Locate the cell with the specified text and output its [x, y] center coordinate. 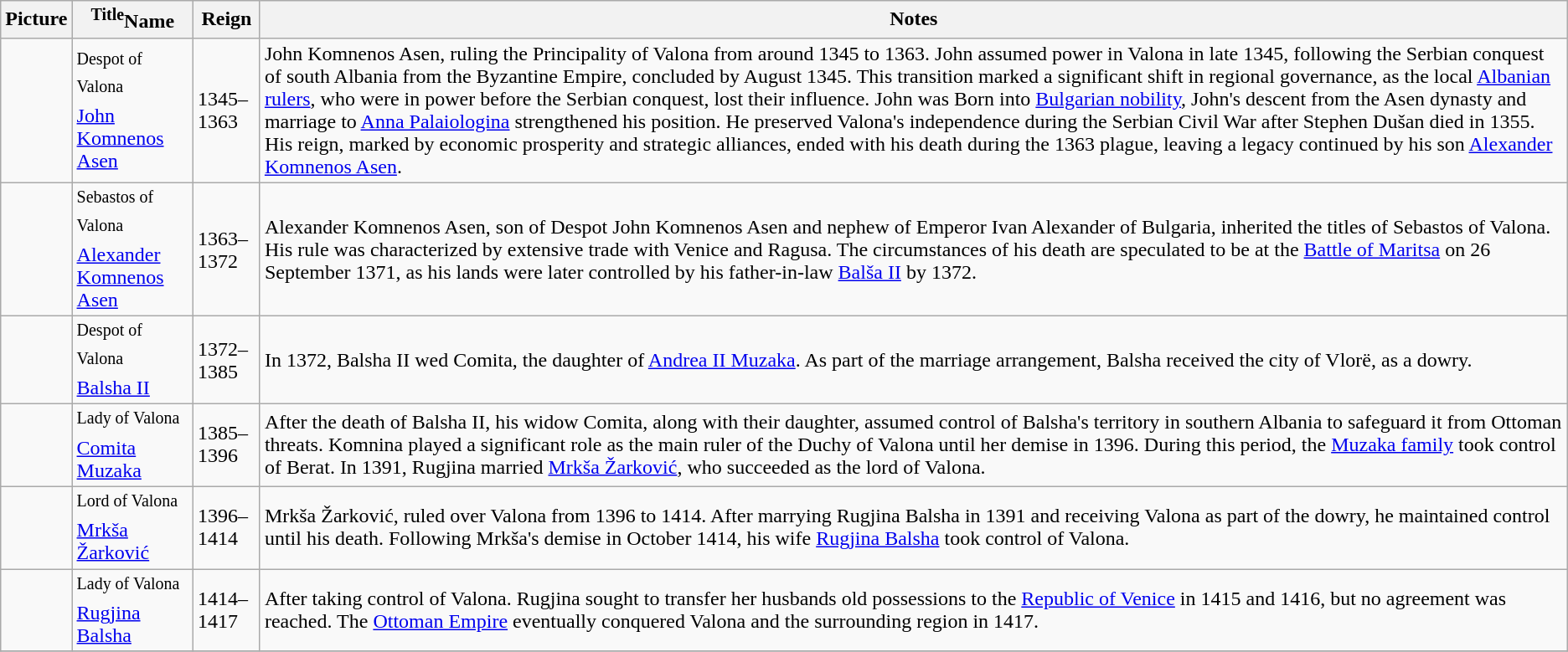
Reign [227, 20]
TitleName [132, 20]
Despot of ValonaJohn Komnenos Asen [132, 110]
1372–1385 [227, 360]
In 1372, Balsha II wed Comita, the daughter of Andrea II Muzaka. As part of the marriage arrangement, Balsha received the city of Vlorë, as a dowry. [913, 360]
1345–1363 [227, 110]
Lord of ValonaMrkša Žarković [132, 527]
Picture [37, 20]
1414–1417 [227, 611]
Despot of ValonaBalsha II [132, 360]
Lady of ValonaRugjina Balsha [132, 611]
1363–1372 [227, 249]
1385–1396 [227, 445]
Sebastos of ValonaAlexander Komnenos Asen [132, 249]
Notes [913, 20]
1396–1414 [227, 527]
Lady of ValonaComita Muzaka [132, 445]
